Pinpoint the cell where the given text exists, returning its (X, Y) midpoint coordinate. 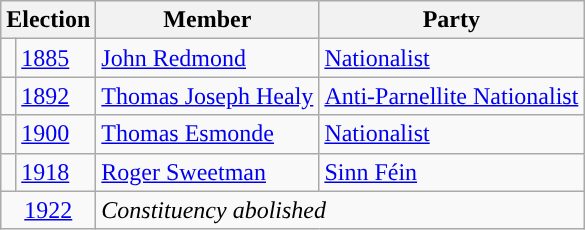
1922 (48, 210)
Thomas Joseph Healy (208, 96)
Constituency abolished (340, 210)
1918 (56, 172)
1900 (56, 134)
Election (48, 20)
Thomas Esmonde (208, 134)
Party (452, 20)
Anti-Parnellite Nationalist (452, 96)
Roger Sweetman (208, 172)
Sinn Féin (452, 172)
1892 (56, 96)
Member (208, 20)
1885 (56, 58)
John Redmond (208, 58)
